Pinpoint the cell where the given text exists, returning its [X, Y] midpoint coordinate. 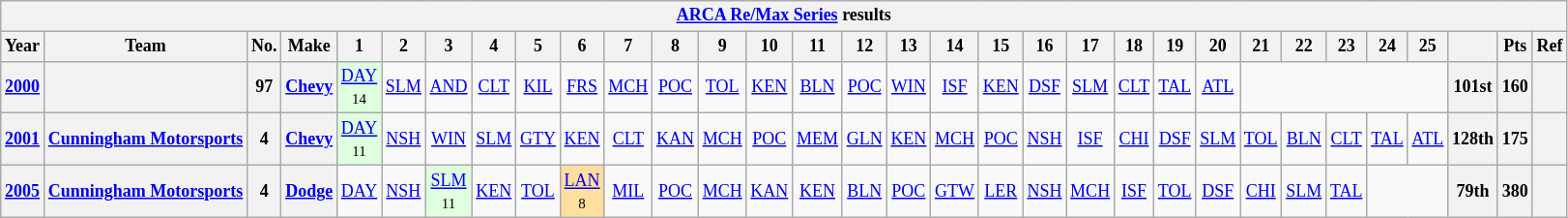
101st [1473, 87]
KIL [538, 87]
3 [449, 47]
12 [864, 47]
97 [265, 87]
13 [909, 47]
6 [582, 47]
GTW [955, 191]
22 [1304, 47]
7 [628, 47]
23 [1347, 47]
5 [538, 47]
1 [359, 47]
Team [145, 47]
GLN [864, 140]
11 [818, 47]
DAY11 [359, 140]
ARCA Re/Max Series results [784, 16]
2000 [23, 87]
79th [1473, 191]
AND [449, 87]
LER [1001, 191]
Dodge [309, 191]
24 [1387, 47]
FRS [582, 87]
20 [1218, 47]
18 [1133, 47]
LAN8 [582, 191]
19 [1174, 47]
DAY [359, 191]
Pts [1515, 47]
10 [769, 47]
17 [1090, 47]
160 [1515, 87]
Make [309, 47]
2 [404, 47]
128th [1473, 140]
GTY [538, 140]
25 [1428, 47]
MEM [818, 140]
Year [23, 47]
8 [676, 47]
14 [955, 47]
2005 [23, 191]
9 [722, 47]
380 [1515, 191]
15 [1001, 47]
175 [1515, 140]
16 [1044, 47]
Ref [1550, 47]
2001 [23, 140]
DAY14 [359, 87]
SLM11 [449, 191]
21 [1261, 47]
No. [265, 47]
MIL [628, 191]
